Scan for the cell matching the given text and deliver its (x, y) coordinate at center. 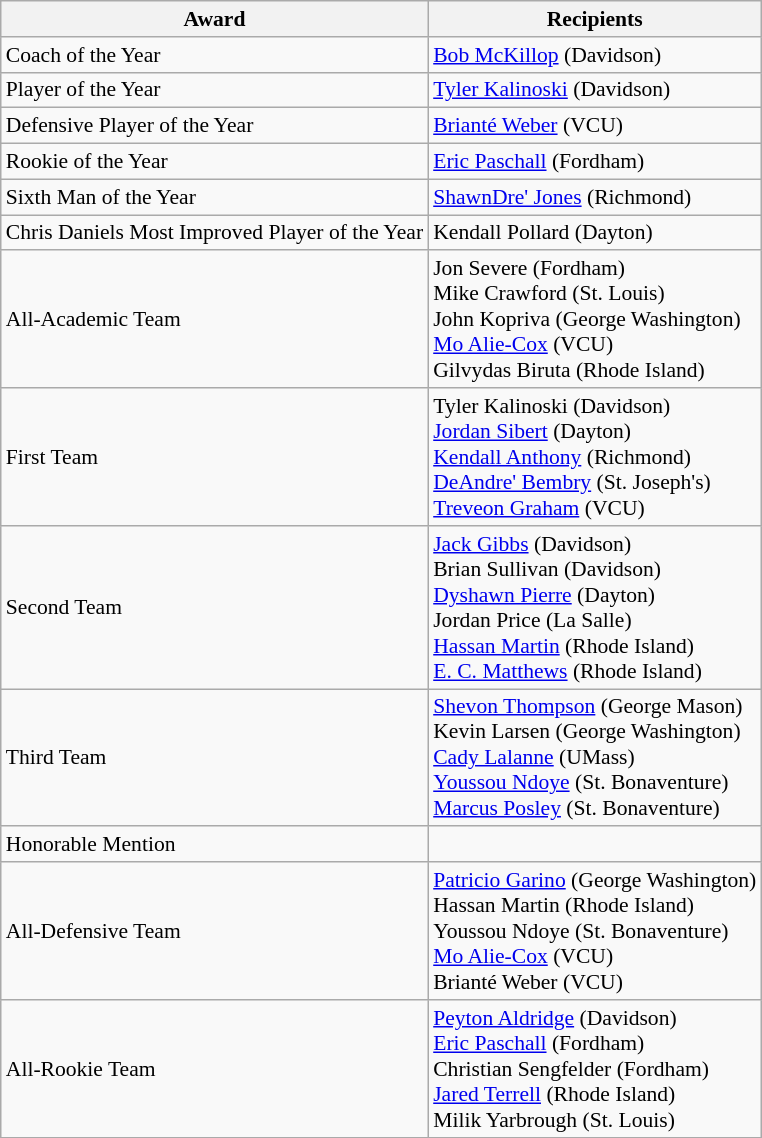
Third Team (214, 758)
Eric Paschall (Fordham) (594, 162)
Sixth Man of the Year (214, 197)
Coach of the Year (214, 55)
Bob McKillop (Davidson) (594, 55)
Rookie of the Year (214, 162)
Player of the Year (214, 90)
Defensive Player of the Year (214, 126)
Kendall Pollard (Dayton) (594, 233)
Shevon Thompson (George Mason) Kevin Larsen (George Washington) Cady Lalanne (UMass) Youssou Ndoye (St. Bonaventure) Marcus Posley (St. Bonaventure) (594, 758)
Patricio Garino (George Washington) Hassan Martin (Rhode Island) Youssou Ndoye (St. Bonaventure) Mo Alie-Cox (VCU) Brianté Weber (VCU) (594, 931)
All-Academic Team (214, 320)
Honorable Mention (214, 845)
Award (214, 19)
Recipients (594, 19)
All-Rookie Team (214, 1069)
First Team (214, 457)
All-Defensive Team (214, 931)
Chris Daniels Most Improved Player of the Year (214, 233)
Brianté Weber (VCU) (594, 126)
Tyler Kalinoski (Davidson) (594, 90)
Second Team (214, 608)
Jon Severe (Fordham) Mike Crawford (St. Louis) John Kopriva (George Washington) Mo Alie-Cox (VCU) Gilvydas Biruta (Rhode Island) (594, 320)
ShawnDre' Jones (Richmond) (594, 197)
Peyton Aldridge (Davidson) Eric Paschall (Fordham) Christian Sengfelder (Fordham) Jared Terrell (Rhode Island) Milik Yarbrough (St. Louis) (594, 1069)
Tyler Kalinoski (Davidson) Jordan Sibert (Dayton) Kendall Anthony (Richmond) DeAndre' Bembry (St. Joseph's) Treveon Graham (VCU) (594, 457)
